Identify which cell holds the provided text, then report its (x, y) central coordinate. 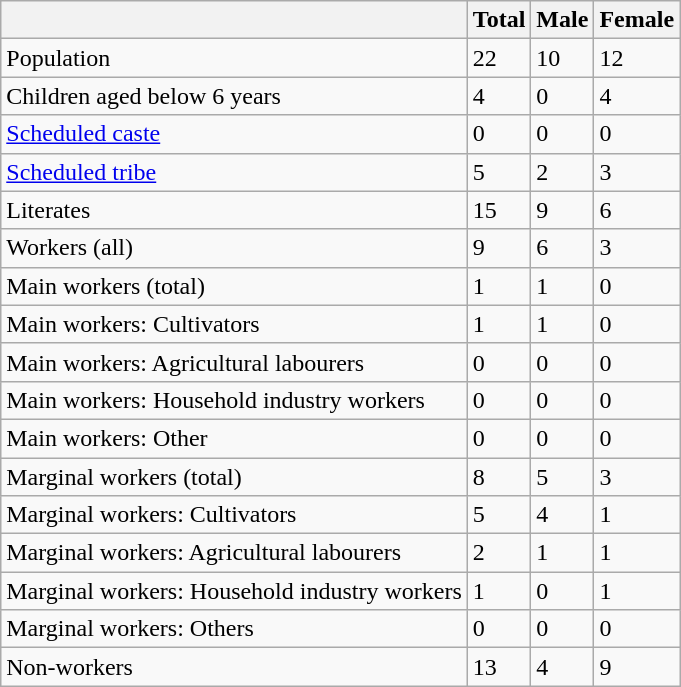
Children aged below 6 years (234, 96)
Male (562, 20)
Literates (234, 210)
22 (499, 58)
Marginal workers: Others (234, 629)
Scheduled tribe (234, 172)
13 (499, 667)
Marginal workers: Household industry workers (234, 591)
Female (637, 20)
Population (234, 58)
Workers (all) (234, 248)
Main workers: Other (234, 438)
Scheduled caste (234, 134)
10 (562, 58)
Total (499, 20)
Main workers: Cultivators (234, 324)
12 (637, 58)
Marginal workers (total) (234, 477)
Marginal workers: Cultivators (234, 515)
Main workers: Agricultural labourers (234, 362)
Main workers (total) (234, 286)
15 (499, 210)
Marginal workers: Agricultural labourers (234, 553)
Non-workers (234, 667)
Main workers: Household industry workers (234, 400)
8 (499, 477)
